Find where the given text appears and provide that cell's center as (X, Y) coordinate. 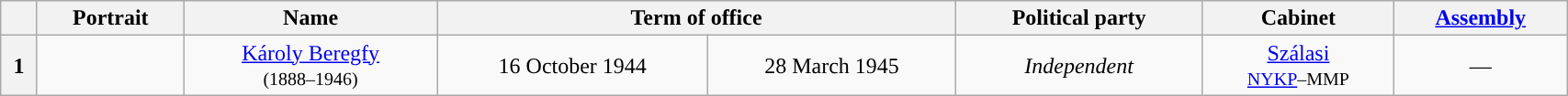
Assembly (1481, 18)
1 (18, 66)
Károly Beregfy(1888–1946) (310, 66)
Political party (1078, 18)
Cabinet (1299, 18)
Portrait (110, 18)
28 March 1945 (832, 66)
16 October 1944 (573, 66)
Independent (1078, 66)
Name (310, 18)
— (1481, 66)
Term of office (696, 18)
SzálasiNYKP–MMP (1299, 66)
